Extract the [X, Y] coordinate from the center of the cell holding the provided text.  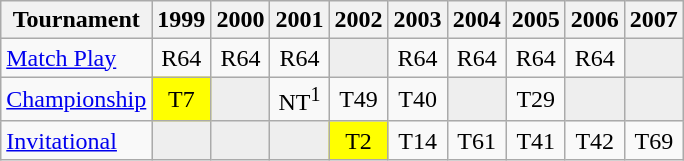
Match Play [76, 58]
2006 [594, 20]
NT1 [300, 100]
1999 [182, 20]
T40 [418, 100]
T2 [358, 140]
2000 [240, 20]
T41 [536, 140]
2002 [358, 20]
T42 [594, 140]
2007 [654, 20]
2004 [476, 20]
T7 [182, 100]
Championship [76, 100]
2005 [536, 20]
T49 [358, 100]
T29 [536, 100]
T69 [654, 140]
T61 [476, 140]
Invitational [76, 140]
2001 [300, 20]
T14 [418, 140]
Tournament [76, 20]
2003 [418, 20]
